Identify which cell holds the provided text, then report its (X, Y) central coordinate. 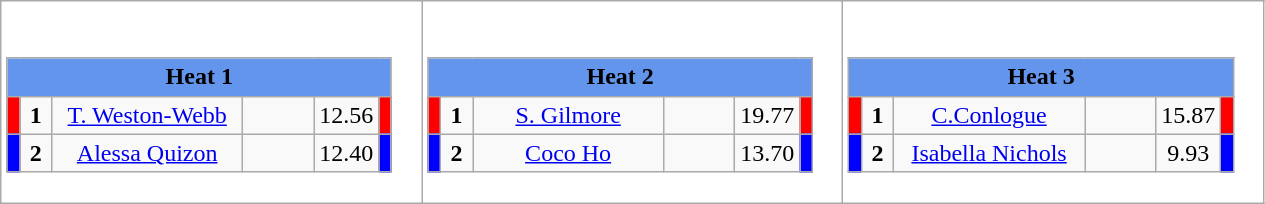
Alessa Quizon (148, 153)
S. Gilmore (568, 115)
12.40 (346, 153)
Heat 3 (1041, 77)
C.Conlogue (990, 115)
Coco Ho (568, 153)
13.70 (768, 153)
12.56 (346, 115)
19.77 (768, 115)
Heat 1 (199, 77)
Isabella Nichols (990, 153)
Heat 2 1 S. Gilmore 19.77 2 Coco Ho 13.70 (632, 102)
15.87 (1188, 115)
Heat 2 (620, 77)
Heat 3 1 C.Conlogue 15.87 2 Isabella Nichols 9.93 (1054, 102)
Heat 1 1 T. Weston-Webb 12.56 2 Alessa Quizon 12.40 (212, 102)
T. Weston-Webb (148, 115)
9.93 (1188, 153)
